Capture the cell that displays the provided text and extract its (x, y) central coordinate. 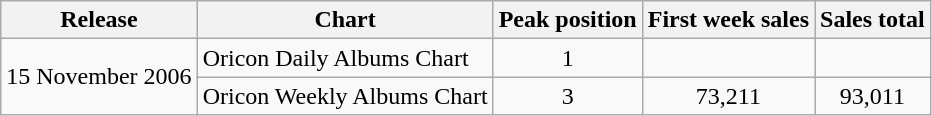
Sales total (873, 20)
15 November 2006 (99, 77)
Oricon Daily Albums Chart (345, 58)
3 (568, 96)
Chart (345, 20)
Peak position (568, 20)
Release (99, 20)
93,011 (873, 96)
Oricon Weekly Albums Chart (345, 96)
73,211 (728, 96)
1 (568, 58)
First week sales (728, 20)
